Search for the cell housing the specified text and yield its [x, y] center coordinate. 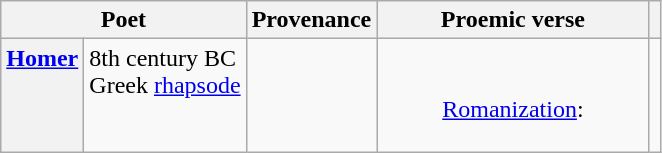
Proemic verse [513, 20]
Romanization: [513, 96]
8th century BCGreek rhapsode [165, 96]
Homer [42, 96]
Poet [124, 20]
Provenance [312, 20]
